Return the (x, y) coordinate for the center point of the cell that contains the specified text.  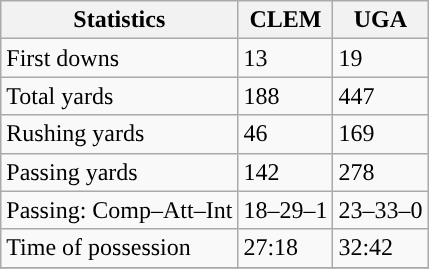
Total yards (120, 96)
278 (380, 172)
Statistics (120, 20)
188 (286, 96)
19 (380, 58)
23–33–0 (380, 210)
First downs (120, 58)
Rushing yards (120, 134)
Passing: Comp–Att–Int (120, 210)
32:42 (380, 248)
13 (286, 58)
UGA (380, 20)
142 (286, 172)
18–29–1 (286, 210)
Time of possession (120, 248)
Passing yards (120, 172)
447 (380, 96)
169 (380, 134)
46 (286, 134)
CLEM (286, 20)
27:18 (286, 248)
